Identify which cell holds the provided text, then report its [X, Y] central coordinate. 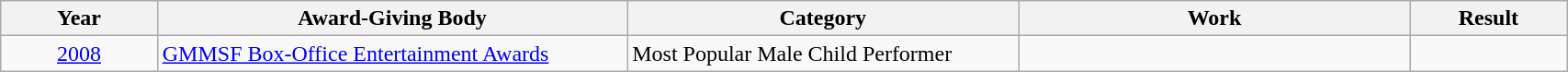
GMMSF Box-Office Entertainment Awards [391, 54]
Category [823, 18]
Year [79, 18]
Work [1214, 18]
Award-Giving Body [391, 18]
Result [1488, 18]
Most Popular Male Child Performer [823, 54]
2008 [79, 54]
